Identify which cell holds the provided text, then report its [X, Y] central coordinate. 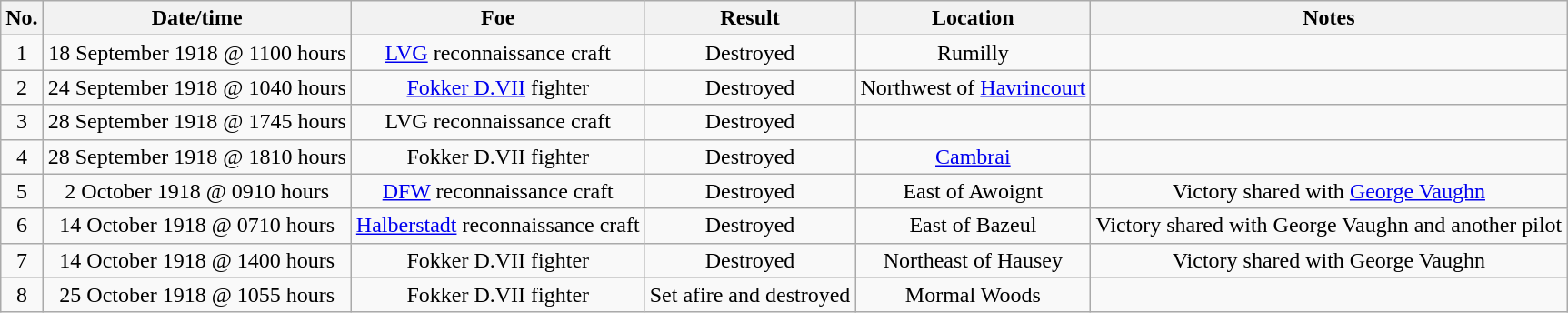
28 September 1918 @ 1745 hours [196, 122]
28 September 1918 @ 1810 hours [196, 156]
8 [22, 295]
No. [22, 18]
25 October 1918 @ 1055 hours [196, 295]
6 [22, 226]
24 September 1918 @ 1040 hours [196, 87]
Location [973, 18]
1 [22, 53]
Rumilly [973, 53]
Date/time [196, 18]
4 [22, 156]
DFW reconnaissance craft [498, 191]
3 [22, 122]
Cambrai [973, 156]
14 October 1918 @ 1400 hours [196, 260]
18 September 1918 @ 1100 hours [196, 53]
Notes [1329, 18]
Mormal Woods [973, 295]
Result [750, 18]
2 [22, 87]
Northeast of Hausey [973, 260]
7 [22, 260]
14 October 1918 @ 0710 hours [196, 226]
Halberstadt reconnaissance craft [498, 226]
Victory shared with George Vaughn and another pilot [1329, 226]
East of Bazeul [973, 226]
Northwest of Havrincourt [973, 87]
Set afire and destroyed [750, 295]
5 [22, 191]
East of Awoignt [973, 191]
2 October 1918 @ 0910 hours [196, 191]
Foe [498, 18]
